For the text-containing cell, return its midpoint in [X, Y] coordinate format. 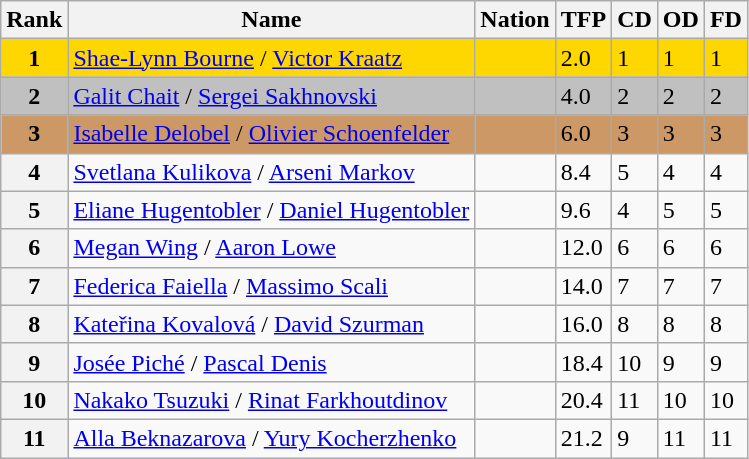
12.0 [583, 248]
16.0 [583, 324]
Name [272, 20]
4.0 [583, 96]
6.0 [583, 134]
Federica Faiella / Massimo Scali [272, 286]
Nation [515, 20]
Svetlana Kulikova / Arseni Markov [272, 172]
20.4 [583, 400]
Josée Piché / Pascal Denis [272, 362]
Nakako Tsuzuki / Rinat Farkhoutdinov [272, 400]
FD [726, 20]
TFP [583, 20]
OD [680, 20]
21.2 [583, 438]
Rank [34, 20]
Alla Beknazarova / Yury Kocherzhenko [272, 438]
2.0 [583, 58]
Kateřina Kovalová / David Szurman [272, 324]
CD [635, 20]
8.4 [583, 172]
Isabelle Delobel / Olivier Schoenfelder [272, 134]
18.4 [583, 362]
14.0 [583, 286]
9.6 [583, 210]
Eliane Hugentobler / Daniel Hugentobler [272, 210]
Shae-Lynn Bourne / Victor Kraatz [272, 58]
Galit Chait / Sergei Sakhnovski [272, 96]
Megan Wing / Aaron Lowe [272, 248]
